Pinpoint the cell where the given text exists, returning its (x, y) midpoint coordinate. 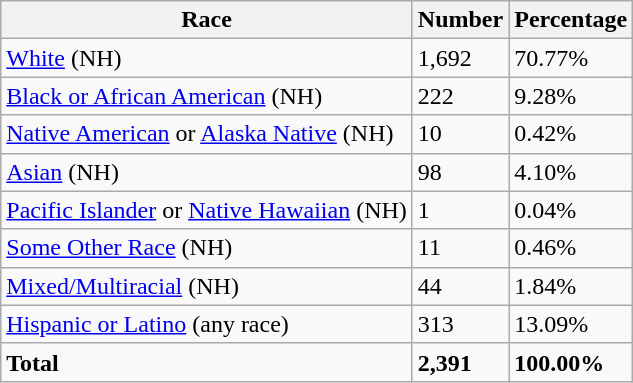
313 (460, 324)
Asian (NH) (207, 172)
44 (460, 286)
0.04% (571, 210)
9.28% (571, 96)
11 (460, 248)
13.09% (571, 324)
Number (460, 20)
Total (207, 362)
0.42% (571, 134)
1,692 (460, 58)
100.00% (571, 362)
Hispanic or Latino (any race) (207, 324)
0.46% (571, 248)
10 (460, 134)
222 (460, 96)
Percentage (571, 20)
Mixed/Multiracial (NH) (207, 286)
Pacific Islander or Native Hawaiian (NH) (207, 210)
4.10% (571, 172)
70.77% (571, 58)
1.84% (571, 286)
98 (460, 172)
Black or African American (NH) (207, 96)
Race (207, 20)
White (NH) (207, 58)
Native American or Alaska Native (NH) (207, 134)
1 (460, 210)
Some Other Race (NH) (207, 248)
2,391 (460, 362)
